For the text-containing cell, return its midpoint in [X, Y] coordinate format. 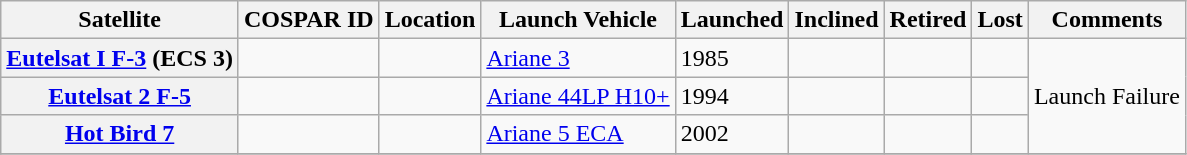
COSPAR ID [308, 20]
1994 [732, 96]
2002 [732, 134]
Satellite [120, 20]
Eutelsat 2 F-5 [120, 96]
Ariane 44LP H10+ [578, 96]
Location [430, 20]
Eutelsat I F-3 (ECS 3) [120, 58]
Launched [732, 20]
Lost [1000, 20]
Comments [1106, 20]
Launch Failure [1106, 96]
Inclined [836, 20]
Retired [928, 20]
Ariane 3 [578, 58]
Ariane 5 ECA [578, 134]
Launch Vehicle [578, 20]
Hot Bird 7 [120, 134]
1985 [732, 58]
